Detect which cell encompasses the target text, then output its (x, y) center coordinate. 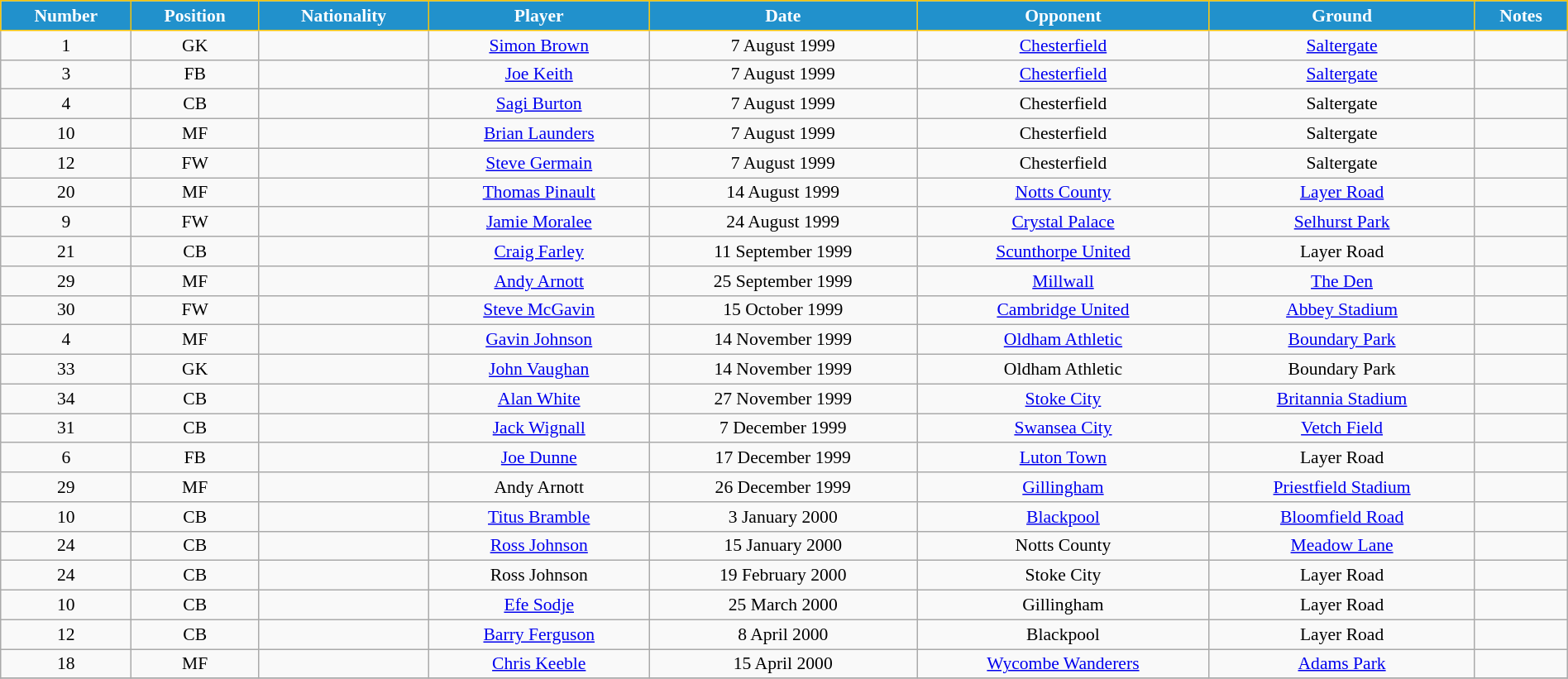
14 August 1999 (783, 193)
19 February 2000 (783, 576)
Nationality (344, 16)
Swansea City (1064, 428)
Brian Launders (539, 134)
Efe Sodje (539, 605)
33 (66, 370)
30 (66, 310)
18 (66, 664)
11 September 1999 (783, 251)
17 December 1999 (783, 458)
26 December 1999 (783, 487)
Position (195, 16)
Thomas Pinault (539, 193)
Joe Keith (539, 74)
Chris Keeble (539, 664)
Abbey Stadium (1341, 310)
Simon Brown (539, 45)
25 September 1999 (783, 281)
1 (66, 45)
3 January 2000 (783, 517)
7 December 1999 (783, 428)
Wycombe Wanderers (1064, 664)
9 (66, 222)
Joe Dunne (539, 458)
Jamie Moralee (539, 222)
Luton Town (1064, 458)
3 (66, 74)
Gavin Johnson (539, 340)
Barry Ferguson (539, 634)
Meadow Lane (1341, 546)
Date (783, 16)
Ground (1341, 16)
Player (539, 16)
Steve McGavin (539, 310)
6 (66, 458)
Crystal Palace (1064, 222)
15 October 1999 (783, 310)
Cambridge United (1064, 310)
15 January 2000 (783, 546)
Opponent (1064, 16)
Selhurst Park (1341, 222)
15 April 2000 (783, 664)
31 (66, 428)
24 August 1999 (783, 222)
Notes (1521, 16)
Number (66, 16)
Britannia Stadium (1341, 399)
21 (66, 251)
Vetch Field (1341, 428)
34 (66, 399)
8 April 2000 (783, 634)
20 (66, 193)
Millwall (1064, 281)
John Vaughan (539, 370)
Scunthorpe United (1064, 251)
Craig Farley (539, 251)
Steve Germain (539, 163)
Adams Park (1341, 664)
27 November 1999 (783, 399)
The Den (1341, 281)
Priestfield Stadium (1341, 487)
Sagi Burton (539, 104)
Jack Wignall (539, 428)
Titus Bramble (539, 517)
Bloomfield Road (1341, 517)
Alan White (539, 399)
25 March 2000 (783, 605)
